Return the [x, y] coordinate for the center point of the cell that contains the specified text.  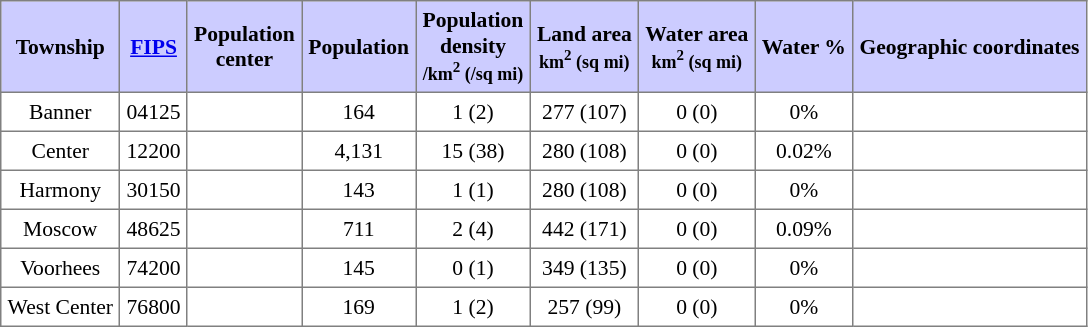
Moscow [60, 228]
277 (107) [584, 112]
30150 [154, 190]
442 (171) [584, 228]
2 (4) [473, 228]
169 [359, 306]
48625 [154, 228]
0 (1) [473, 268]
Water areakm2 (sq mi) [697, 47]
Voorhees [60, 268]
143 [359, 190]
12200 [154, 150]
FIPS [154, 47]
Banner [60, 112]
04125 [154, 112]
349 (135) [584, 268]
145 [359, 268]
Land areakm2 (sq mi) [584, 47]
0.02% [804, 150]
76800 [154, 306]
Geographic coordinates [970, 47]
Populationcenter [244, 47]
Harmony [60, 190]
Water % [804, 47]
711 [359, 228]
0.09% [804, 228]
West Center [60, 306]
257 (99) [584, 306]
Center [60, 150]
164 [359, 112]
1 (1) [473, 190]
4,131 [359, 150]
Township [60, 47]
Population [359, 47]
15 (38) [473, 150]
74200 [154, 268]
Populationdensity/km2 (/sq mi) [473, 47]
